Locate the cell with the specified text and output its [x, y] center coordinate. 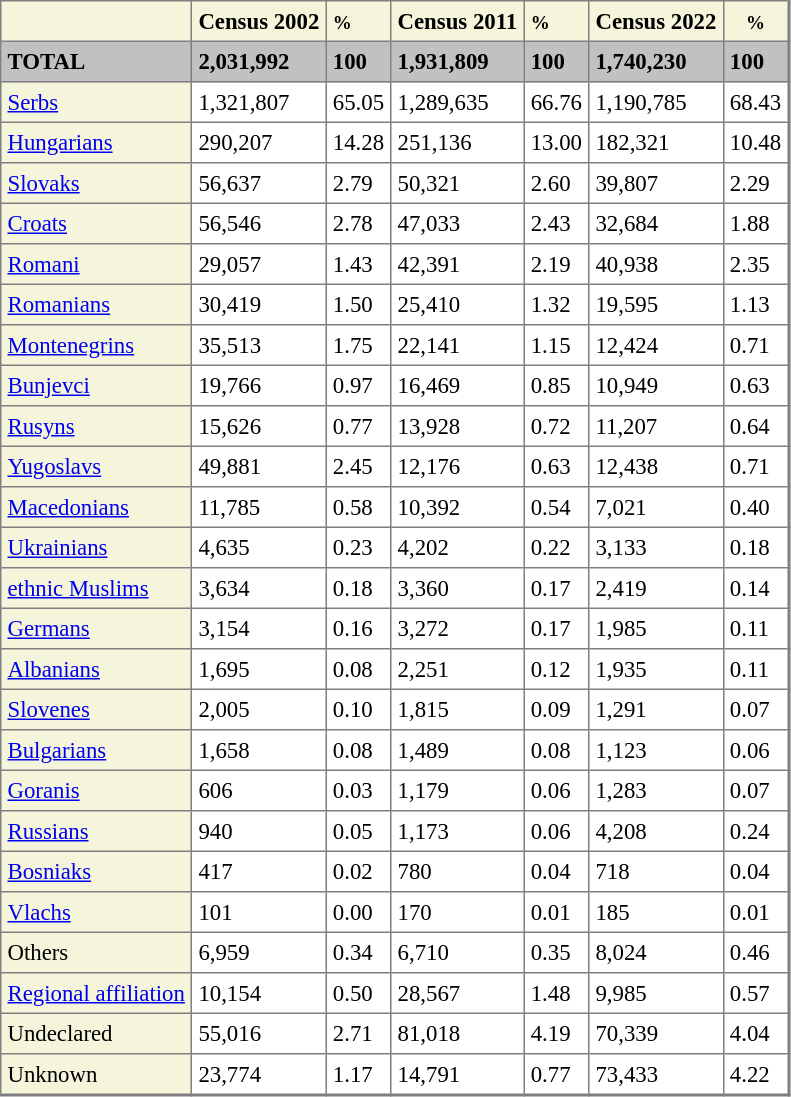
1,179 [458, 790]
4.19 [556, 1033]
2.19 [556, 264]
0.09 [556, 709]
4.04 [756, 1033]
1,935 [656, 669]
14,791 [458, 1074]
12,424 [656, 345]
Unknown [96, 1074]
70,339 [656, 1033]
Russians [96, 831]
Serbs [96, 102]
290,207 [259, 142]
66.76 [556, 102]
0.24 [756, 831]
0.50 [358, 993]
4.22 [756, 1074]
Rusyns [96, 426]
1,173 [458, 831]
1,740,230 [656, 61]
Albanians [96, 669]
Macedonians [96, 507]
Census 2002 [259, 21]
55,016 [259, 1033]
1.48 [556, 993]
47,033 [458, 223]
0.12 [556, 669]
0.54 [556, 507]
0.23 [358, 547]
29,057 [259, 264]
0.46 [756, 952]
0.16 [358, 628]
1,190,785 [656, 102]
0.10 [358, 709]
606 [259, 790]
3,154 [259, 628]
81,018 [458, 1033]
0.00 [358, 912]
1,815 [458, 709]
1,695 [259, 669]
1,283 [656, 790]
2.79 [358, 183]
1.17 [358, 1074]
0.57 [756, 993]
101 [259, 912]
1.43 [358, 264]
0.40 [756, 507]
1,123 [656, 750]
Vlachs [96, 912]
1,489 [458, 750]
35,513 [259, 345]
8,024 [656, 952]
185 [656, 912]
39,807 [656, 183]
16,469 [458, 385]
23,774 [259, 1074]
1.75 [358, 345]
0.64 [756, 426]
2,419 [656, 588]
6,710 [458, 952]
Bunjevci [96, 385]
2.43 [556, 223]
Slovenes [96, 709]
10,154 [259, 993]
Hungarians [96, 142]
28,567 [458, 993]
11,785 [259, 507]
4,208 [656, 831]
19,595 [656, 304]
30,419 [259, 304]
1.88 [756, 223]
Slovaks [96, 183]
Romanians [96, 304]
Germans [96, 628]
Bosniaks [96, 871]
Montenegrins [96, 345]
15,626 [259, 426]
718 [656, 871]
7,021 [656, 507]
1,291 [656, 709]
Romani [96, 264]
0.97 [358, 385]
10.48 [756, 142]
4,635 [259, 547]
13.00 [556, 142]
1,985 [656, 628]
0.22 [556, 547]
Croats [96, 223]
14.28 [358, 142]
11,207 [656, 426]
251,136 [458, 142]
Census 2011 [458, 21]
49,881 [259, 466]
170 [458, 912]
0.58 [358, 507]
10,949 [656, 385]
56,546 [259, 223]
56,637 [259, 183]
0.05 [358, 831]
4,202 [458, 547]
50,321 [458, 183]
Regional affiliation [96, 993]
9,985 [656, 993]
0.34 [358, 952]
0.02 [358, 871]
0.35 [556, 952]
3,634 [259, 588]
10,392 [458, 507]
Yugoslavs [96, 466]
0.03 [358, 790]
ethnic Muslims [96, 588]
25,410 [458, 304]
65.05 [358, 102]
3,133 [656, 547]
32,684 [656, 223]
Ukrainians [96, 547]
12,176 [458, 466]
2.71 [358, 1033]
1,289,635 [458, 102]
Undeclared [96, 1033]
0.72 [556, 426]
Bulgarians [96, 750]
1.13 [756, 304]
Others [96, 952]
2,005 [259, 709]
2,031,992 [259, 61]
Goranis [96, 790]
22,141 [458, 345]
73,433 [656, 1074]
1,321,807 [259, 102]
182,321 [656, 142]
Census 2022 [656, 21]
2,251 [458, 669]
0.85 [556, 385]
0.14 [756, 588]
42,391 [458, 264]
1,658 [259, 750]
3,360 [458, 588]
12,438 [656, 466]
1.15 [556, 345]
3,272 [458, 628]
417 [259, 871]
6,959 [259, 952]
1.32 [556, 304]
2.60 [556, 183]
2.29 [756, 183]
68.43 [756, 102]
1,931,809 [458, 61]
2.78 [358, 223]
780 [458, 871]
40,938 [656, 264]
13,928 [458, 426]
2.35 [756, 264]
19,766 [259, 385]
940 [259, 831]
TOTAL [96, 61]
1.50 [358, 304]
2.45 [358, 466]
